Search for the cell housing the specified text and yield its (X, Y) center coordinate. 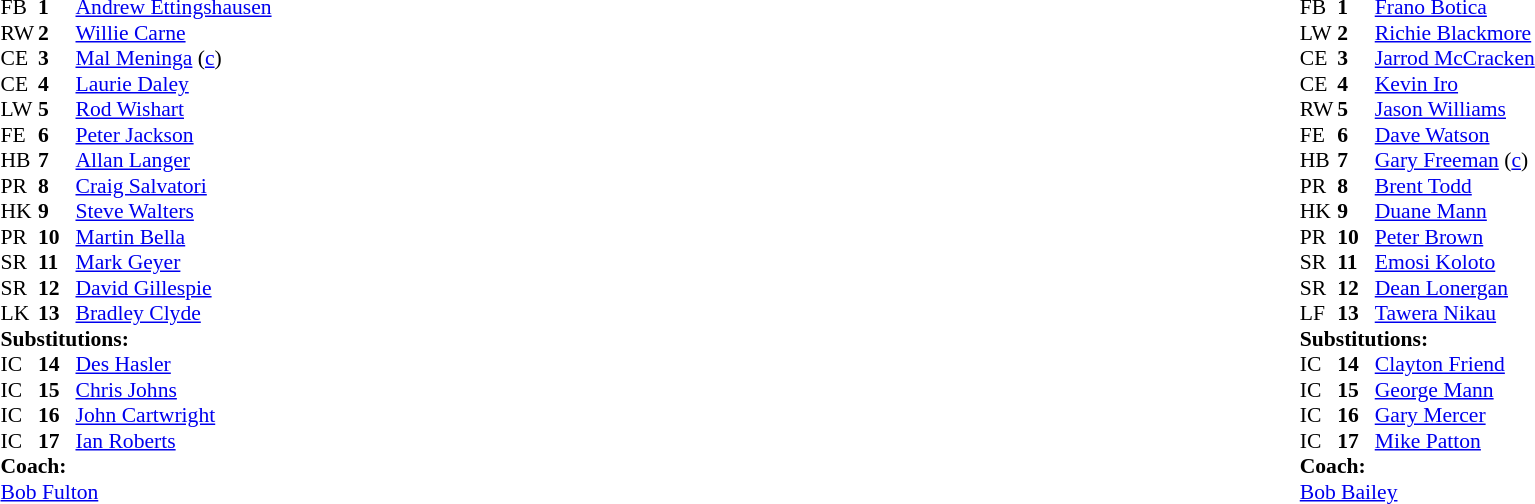
Willie Carne (174, 33)
LK (19, 313)
Mike Patton (1455, 441)
David Gillespie (174, 288)
George Mann (1455, 390)
Allan Langer (174, 161)
Mark Geyer (174, 263)
Bradley Clyde (174, 313)
Ian Roberts (174, 441)
John Cartwright (174, 415)
Des Hasler (174, 365)
Tawera Nikau (1455, 313)
Kevin Iro (1455, 84)
Gary Freeman (c) (1455, 161)
Chris Johns (174, 390)
Brent Todd (1455, 186)
Jarrod McCracken (1455, 59)
Laurie Daley (174, 84)
Duane Mann (1455, 211)
Martin Bella (174, 237)
Peter Jackson (174, 135)
Richie Blackmore (1455, 33)
Clayton Friend (1455, 365)
Jason Williams (1455, 109)
Craig Salvatori (174, 186)
Mal Meninga (c) (174, 59)
Steve Walters (174, 211)
Emosi Koloto (1455, 263)
Peter Brown (1455, 237)
Dave Watson (1455, 135)
LF (1319, 313)
Dean Lonergan (1455, 288)
Rod Wishart (174, 109)
Gary Mercer (1455, 415)
